Return the (X, Y) coordinate for the center point of the cell that contains the specified text.  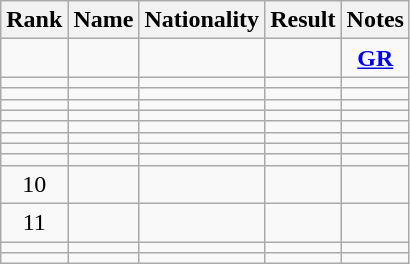
Name (104, 20)
Nationality (202, 20)
Rank (34, 20)
11 (34, 222)
GR (375, 58)
10 (34, 184)
Notes (375, 20)
Result (303, 20)
